From the cell containing the given text, extract its center point as [x, y] coordinate. 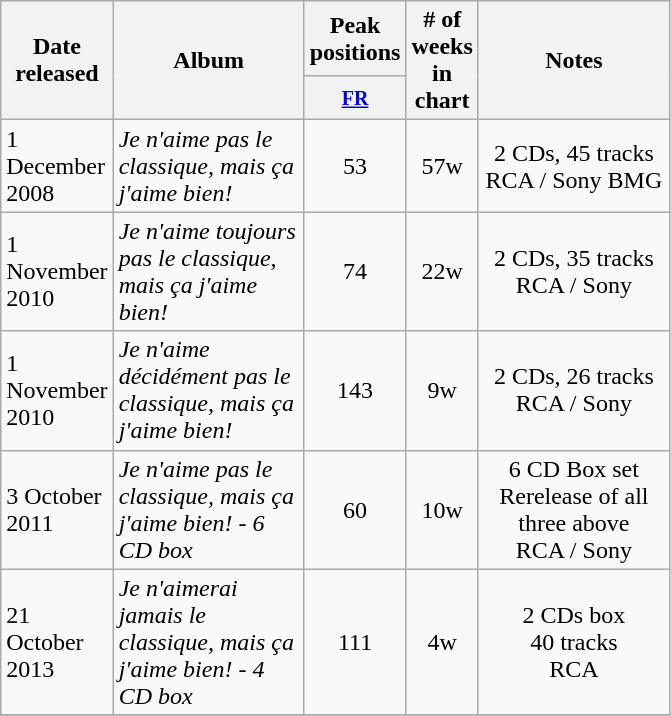
FR [355, 98]
60 [355, 510]
57w [442, 166]
Peak positions [355, 38]
22w [442, 272]
Je n'aime décidément pas le classique, mais ça j'aime bien! [208, 390]
143 [355, 390]
2 CDs, 26 tracks RCA / Sony [574, 390]
111 [355, 642]
Album [208, 60]
Date released [57, 60]
3 October 2011 [57, 510]
2 CDs, 35 tracks RCA / Sony [574, 272]
# of weeks in chart [442, 60]
Je n'aime toujours pas le classique, mais ça j'aime bien! [208, 272]
2 CDs, 45 tracks RCA / Sony BMG [574, 166]
53 [355, 166]
9w [442, 390]
Je n'aime pas le classique, mais ça j'aime bien! - 6 CD box [208, 510]
10w [442, 510]
1 December 2008 [57, 166]
Je n'aimerai jamais le classique, mais ça j'aime bien! - 4 CD box [208, 642]
Notes [574, 60]
2 CDs box 40 tracks RCA [574, 642]
74 [355, 272]
Je n'aime pas le classique, mais ça j'aime bien! [208, 166]
4w [442, 642]
21 October 2013 [57, 642]
6 CD Box set Rerelease of all three above RCA / Sony [574, 510]
